Capture the cell that displays the provided text and extract its (X, Y) central coordinate. 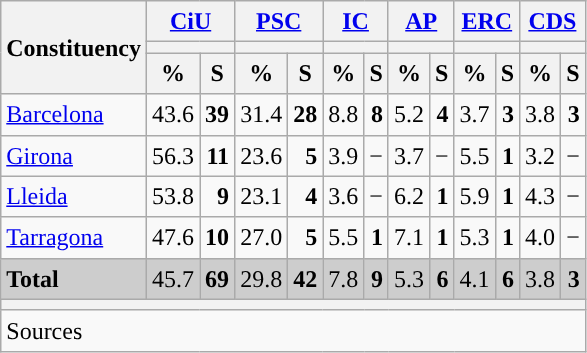
69 (218, 278)
31.4 (262, 114)
3.6 (344, 196)
6.2 (408, 196)
4.3 (540, 196)
7.8 (344, 278)
42 (306, 278)
10 (218, 238)
39 (218, 114)
56.3 (172, 156)
23.1 (262, 196)
5.9 (474, 196)
43.6 (172, 114)
CDS (553, 22)
Girona (74, 156)
Lleida (74, 196)
11 (218, 156)
45.7 (172, 278)
23.6 (262, 156)
4.1 (474, 278)
29.8 (262, 278)
8 (376, 114)
7.1 (408, 238)
Barcelona (74, 114)
47.6 (172, 238)
27.0 (262, 238)
53.8 (172, 196)
28 (306, 114)
ERC (486, 22)
IC (356, 22)
5.2 (408, 114)
Sources (293, 330)
8.8 (344, 114)
CiU (190, 22)
PSC (279, 22)
4.0 (540, 238)
3.2 (540, 156)
Tarragona (74, 238)
3.9 (344, 156)
Total (74, 278)
Constituency (74, 48)
AP (421, 22)
